Search for the cell housing the specified text and yield its (X, Y) center coordinate. 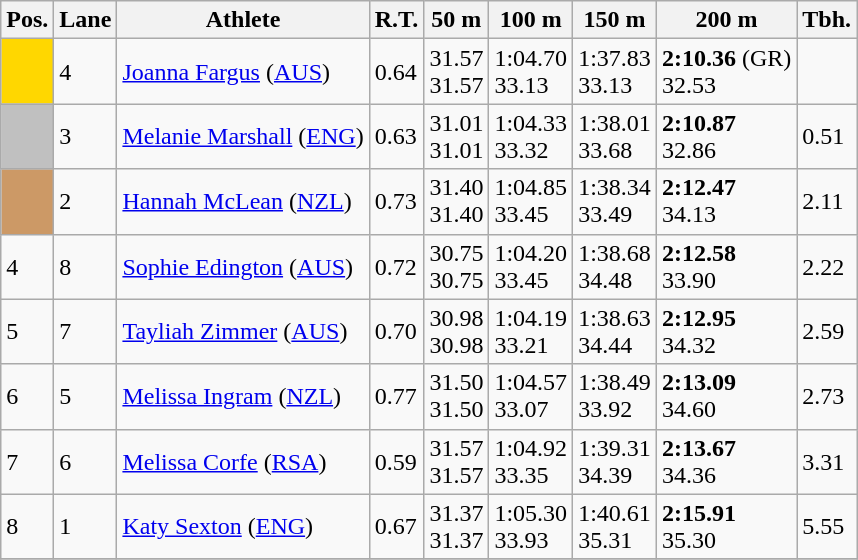
2.59 (827, 332)
1:04.2033.45 (531, 266)
Joanna Fargus (AUS) (243, 72)
3 (86, 136)
31.4031.40 (456, 202)
2:12.4734.13 (726, 202)
3.31 (827, 462)
0.51 (827, 136)
1:04.8533.45 (531, 202)
1:37.8333.13 (615, 72)
31.0131.01 (456, 136)
0.73 (396, 202)
2:15.9135.30 (726, 526)
Tbh. (827, 20)
Katy Sexton (ENG) (243, 526)
1:04.7033.13 (531, 72)
2:10.36 (GR)32.53 (726, 72)
Melanie Marshall (ENG) (243, 136)
5.55 (827, 526)
2.73 (827, 396)
2:10.8732.86 (726, 136)
0.59 (396, 462)
Melissa Corfe (RSA) (243, 462)
31.5031.50 (456, 396)
Melissa Ingram (NZL) (243, 396)
1:04.3333.32 (531, 136)
1:38.0133.68 (615, 136)
1:39.3134.39 (615, 462)
Tayliah Zimmer (AUS) (243, 332)
Pos. (28, 20)
1 (86, 526)
0.67 (396, 526)
1:40.6135.31 (615, 526)
2:13.0934.60 (726, 396)
0.77 (396, 396)
2.22 (827, 266)
1:38.4933.92 (615, 396)
1:04.5733.07 (531, 396)
R.T. (396, 20)
Hannah McLean (NZL) (243, 202)
Lane (86, 20)
30.9830.98 (456, 332)
2:12.5833.90 (726, 266)
50 m (456, 20)
1:38.3433.49 (615, 202)
0.70 (396, 332)
2 (86, 202)
1:04.9233.35 (531, 462)
150 m (615, 20)
0.72 (396, 266)
1:38.6334.44 (615, 332)
1:05.3033.93 (531, 526)
100 m (531, 20)
2:13.6734.36 (726, 462)
31.3731.37 (456, 526)
200 m (726, 20)
1:38.6834.48 (615, 266)
0.63 (396, 136)
2.11 (827, 202)
Athlete (243, 20)
2:12.9534.32 (726, 332)
0.64 (396, 72)
Sophie Edington (AUS) (243, 266)
1:04.1933.21 (531, 332)
30.7530.75 (456, 266)
